Output the [x, y] coordinate of the center of the cell containing the given text.  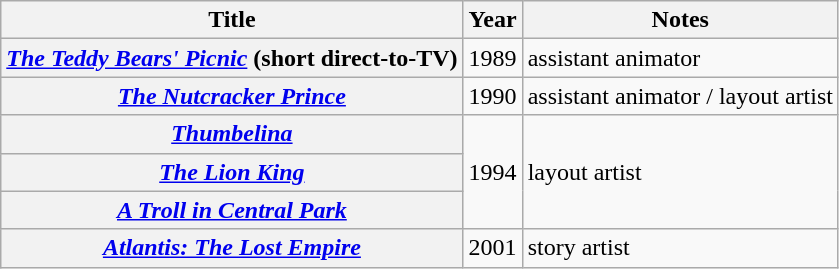
story artist [680, 248]
layout artist [680, 172]
Thumbelina [232, 134]
1989 [492, 58]
2001 [492, 248]
1994 [492, 172]
Year [492, 20]
Title [232, 20]
The Teddy Bears' Picnic (short direct-to-TV) [232, 58]
The Lion King [232, 172]
Notes [680, 20]
assistant animator [680, 58]
1990 [492, 96]
assistant animator / layout artist [680, 96]
A Troll in Central Park [232, 210]
Atlantis: The Lost Empire [232, 248]
The Nutcracker Prince [232, 96]
